Determine the (x, y) coordinate at the center of the cell enclosing the given text.  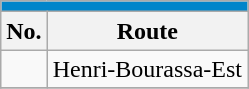
Henri-Bourassa-Est (147, 69)
Route (147, 31)
No. (24, 31)
